Provide the (X, Y) coordinate of the cell's center where the given text is located.  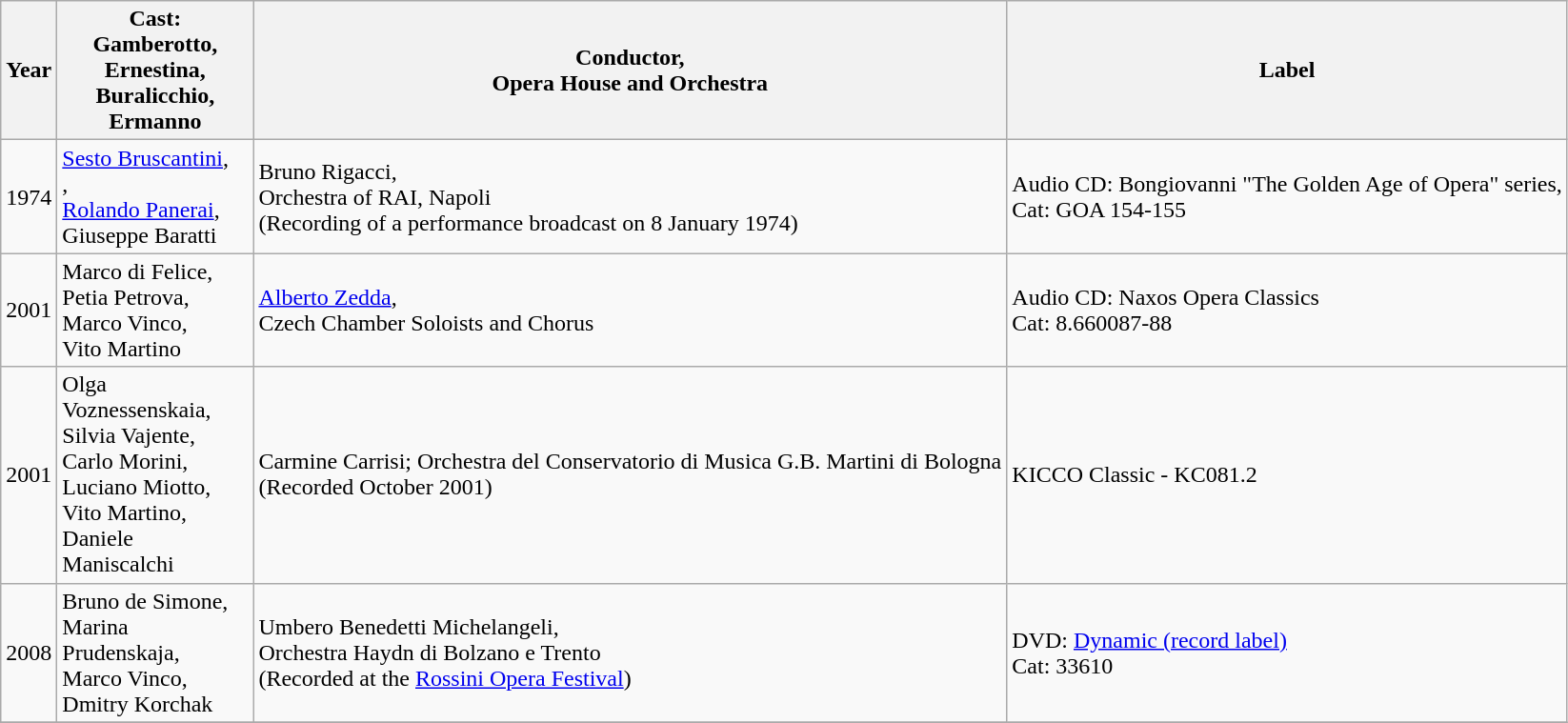
Bruno Rigacci,Orchestra of RAI, Napoli(Recording of a performance broadcast on 8 January 1974) (631, 196)
Bruno de Simone,Marina Prudenskaja,Marco Vinco,Dmitry Korchak (155, 653)
DVD: Dynamic (record label)Cat: 33610 (1288, 653)
Conductor,Opera House and Orchestra (631, 70)
Sesto Bruscantini,,Rolando Panerai,Giuseppe Baratti (155, 196)
KICCO Classic - KC081.2 (1288, 474)
Umbero Benedetti Michelangeli,Orchestra Haydn di Bolzano e Trento(Recorded at the Rossini Opera Festival) (631, 653)
Cast:Gamberotto,Ernestina, Buralicchio,Ermanno (155, 70)
Audio CD: Bongiovanni "The Golden Age of Opera" series,Cat: GOA 154-155 (1288, 196)
Olga Voznessenskaia,Silvia Vajente,Carlo Morini,Luciano Miotto,Vito Martino,Daniele Maniscalchi (155, 474)
Year (29, 70)
Carmine Carrisi; Orchestra del Conservatorio di Musica G.B. Martini di Bologna(Recorded October 2001) (631, 474)
Label (1288, 70)
2008 (29, 653)
1974 (29, 196)
Alberto Zedda,Czech Chamber Soloists and Chorus (631, 311)
Marco di Felice,Petia Petrova, Marco Vinco,Vito Martino (155, 311)
Audio CD: Naxos Opera ClassicsCat: 8.660087-88 (1288, 311)
